Provide the [X, Y] coordinate of the cell's center where the given text is located.  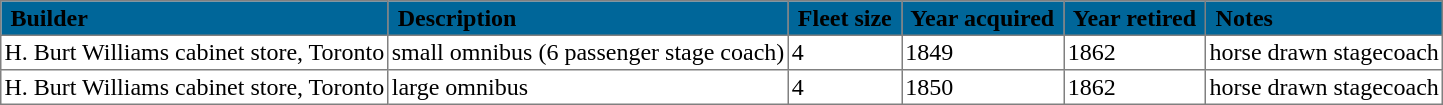
Year retired [1135, 18]
Year acquired [983, 18]
1849 [983, 52]
Builder [194, 18]
Fleet size [844, 18]
1850 [983, 87]
small omnibus (6 passenger stage coach) [588, 52]
Description [588, 18]
Notes [1324, 18]
large omnibus [588, 87]
